Provide the [X, Y] coordinate of the cell's center where the given text is located.  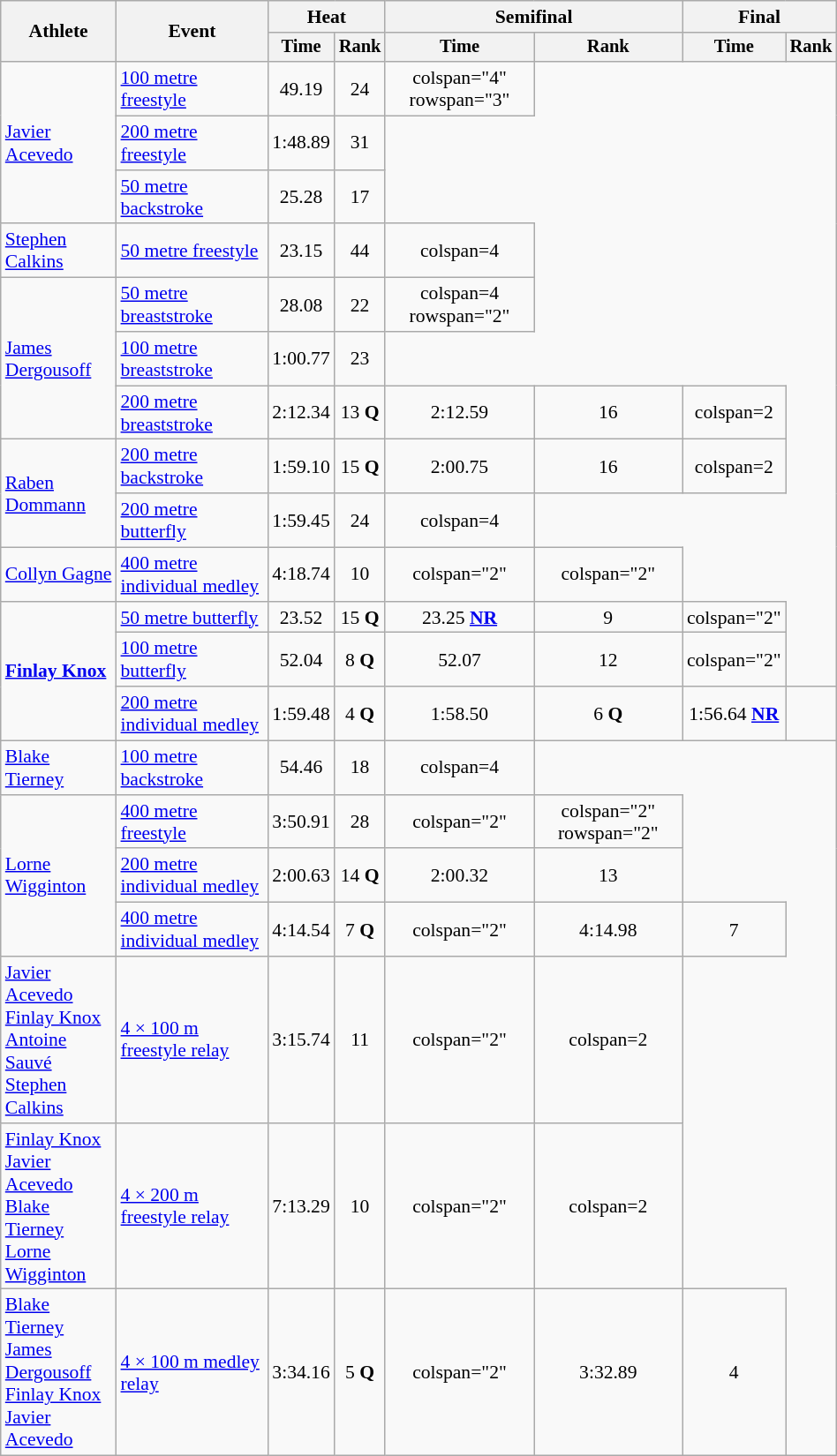
1:56.64 NR [735, 713]
23.52 [300, 618]
Finlay Knox Javier Acevedo Blake Tierney Lorne Wigginton [58, 1207]
Blake Tierney James Dergousoff Finlay Knox Javier Acevedo [58, 1373]
2:00.32 [459, 875]
100 metre backstroke [192, 768]
Lorne Wigginton [58, 875]
23.25 NR [459, 618]
28 [360, 822]
14 Q [360, 875]
23.15 [300, 251]
4 × 200 m freestyle relay [192, 1207]
25.28 [300, 198]
13 [608, 875]
2:00.75 [459, 466]
Collyn Gagne [58, 575]
3:50.91 [300, 822]
200 metre freestyle [192, 143]
9 [608, 618]
4:14.54 [300, 930]
4 Q [360, 713]
Raben Dommann [58, 493]
44 [360, 251]
7 Q [360, 930]
8 Q [360, 660]
52.04 [300, 660]
4:18.74 [300, 575]
3:34.16 [300, 1373]
Semifinal [533, 17]
5 Q [360, 1373]
50 metre breaststroke [192, 305]
1:48.89 [300, 143]
18 [360, 768]
James Dergousoff [58, 358]
2:12.59 [459, 413]
6 Q [608, 713]
52.07 [459, 660]
1:58.50 [459, 713]
4:14.98 [608, 930]
1:00.77 [300, 358]
1:59.48 [300, 713]
3:15.74 [300, 1039]
54.46 [300, 768]
4 × 100 m freestyle relay [192, 1039]
Athlete [58, 32]
7:13.29 [300, 1207]
50 metre freestyle [192, 251]
colspan=4 rowspan="2" [459, 305]
200 metre backstroke [192, 466]
4 × 100 m medley relay [192, 1373]
Event [192, 32]
Heat [327, 17]
100 metre butterfly [192, 660]
Finlay Knox [58, 672]
11 [360, 1039]
200 metre butterfly [192, 521]
Javier Acevedo Finlay Knox Antoine Sauvé Stephen Calkins [58, 1039]
7 [735, 930]
4 [735, 1373]
2:00.63 [300, 875]
Blake Tierney [58, 768]
12 [608, 660]
200 metre breaststroke [192, 413]
100 metre breaststroke [192, 358]
13 Q [360, 413]
28.08 [300, 305]
Stephen Calkins [58, 251]
22 [360, 305]
colspan="2" rowspan="2" [608, 822]
1:59.45 [300, 521]
50 metre backstroke [192, 198]
colspan="4" rowspan="3" [459, 88]
49.19 [300, 88]
1:59.10 [300, 466]
400 metre freestyle [192, 822]
Javier Acevedo [58, 143]
Final [759, 17]
17 [360, 198]
100 metre freestyle [192, 88]
31 [360, 143]
23 [360, 358]
50 metre butterfly [192, 618]
3:32.89 [608, 1373]
2:12.34 [300, 413]
